Search for the cell housing the specified text and yield its (X, Y) center coordinate. 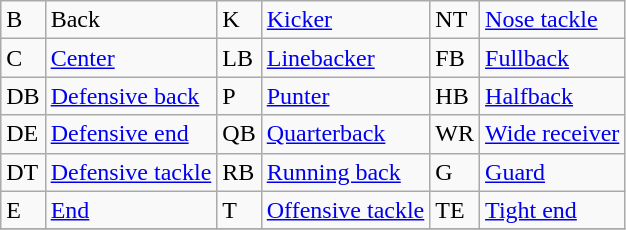
LB (239, 58)
WR (455, 134)
G (455, 172)
Tight end (552, 210)
P (239, 96)
Punter (346, 96)
K (239, 20)
NT (455, 20)
Nose tackle (552, 20)
FB (455, 58)
Defensive end (131, 134)
Halfback (552, 96)
Quarterback (346, 134)
C (23, 58)
Back (131, 20)
Center (131, 58)
Guard (552, 172)
Running back (346, 172)
QB (239, 134)
DE (23, 134)
RB (239, 172)
Defensive back (131, 96)
E (23, 210)
Fullback (552, 58)
DT (23, 172)
B (23, 20)
End (131, 210)
Offensive tackle (346, 210)
Wide receiver (552, 134)
T (239, 210)
TE (455, 210)
Linebacker (346, 58)
DB (23, 96)
Kicker (346, 20)
Defensive tackle (131, 172)
HB (455, 96)
